Search for the cell housing the specified text and yield its (x, y) center coordinate. 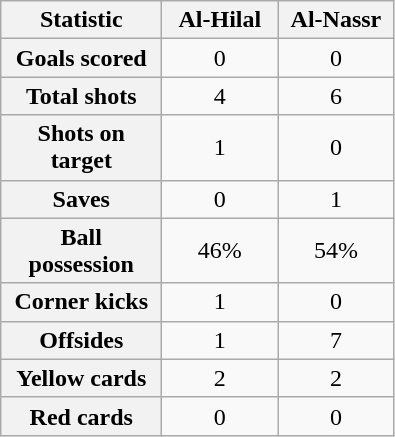
Al-Nassr (336, 20)
6 (336, 96)
Corner kicks (82, 302)
Goals scored (82, 58)
4 (220, 96)
Red cards (82, 416)
46% (220, 250)
Shots on target (82, 148)
Saves (82, 199)
7 (336, 340)
Yellow cards (82, 378)
Total shots (82, 96)
Statistic (82, 20)
Ball possession (82, 250)
Al-Hilal (220, 20)
Offsides (82, 340)
54% (336, 250)
